Determine the (x, y) coordinate at the center of the cell enclosing the given text.  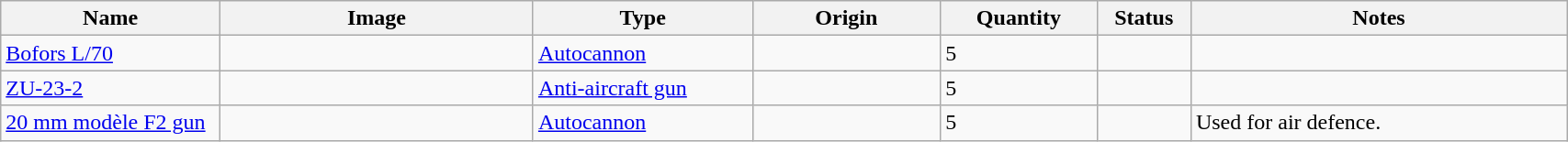
Status (1144, 18)
Quantity (1019, 18)
20 mm modèle F2 gun (110, 123)
Anti-aircraft gun (643, 88)
Bofors L/70 (110, 53)
ZU-23-2 (110, 88)
Origin (847, 18)
Image (377, 18)
Used for air defence. (1378, 123)
Name (110, 18)
Notes (1378, 18)
Type (643, 18)
